Locate the cell with the specified text and output its (X, Y) center coordinate. 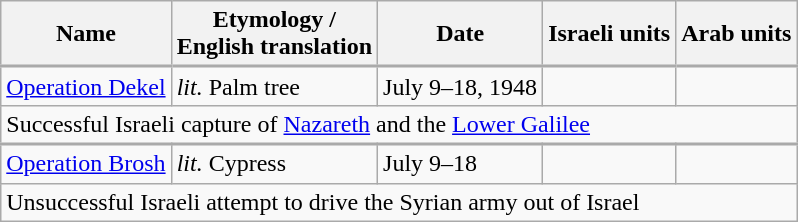
Date (460, 34)
Operation Brosh (86, 164)
July 9–18, 1948 (460, 86)
Name (86, 34)
Successful Israeli capture of Nazareth and the Lower Galilee (399, 124)
Unsuccessful Israeli attempt to drive the Syrian army out of Israel (399, 202)
Arab units (736, 34)
Operation Dekel (86, 86)
Israeli units (610, 34)
lit. Palm tree (274, 86)
lit. Cypress (274, 164)
Etymology /English translation (274, 34)
July 9–18 (460, 164)
